Detect which cell encompasses the target text, then output its [x, y] center coordinate. 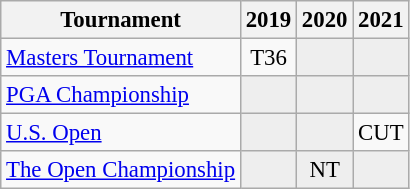
CUT [381, 133]
The Open Championship [121, 170]
Masters Tournament [121, 58]
T36 [268, 58]
2019 [268, 20]
Tournament [121, 20]
NT [325, 170]
2020 [325, 20]
U.S. Open [121, 133]
2021 [381, 20]
PGA Championship [121, 95]
